For the text-containing cell, return its midpoint in [x, y] coordinate format. 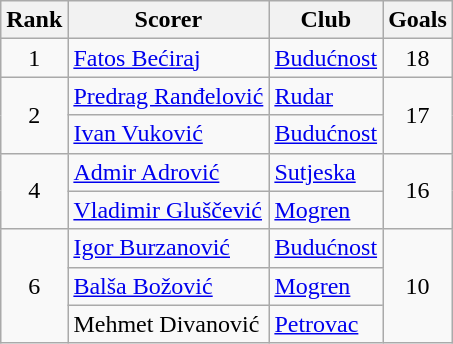
Admir Adrović [168, 172]
Igor Burzanović [168, 248]
Mehmet Divanović [168, 324]
Rudar [326, 96]
Petrovac [326, 324]
Club [326, 20]
Fatos Bećiraj [168, 58]
Sutjeska [326, 172]
Goals [418, 20]
Predrag Ranđelović [168, 96]
1 [34, 58]
Scorer [168, 20]
2 [34, 115]
18 [418, 58]
Vladimir Gluščević [168, 210]
Rank [34, 20]
6 [34, 286]
Balša Božović [168, 286]
17 [418, 115]
4 [34, 191]
10 [418, 286]
16 [418, 191]
Ivan Vuković [168, 134]
